Locate the cell with the specified text and output its (X, Y) center coordinate. 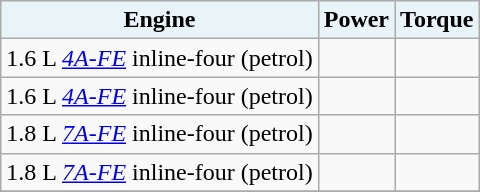
Torque (437, 20)
Engine (160, 20)
Power (356, 20)
